Provide the (X, Y) coordinate of the cell's center where the given text is located.  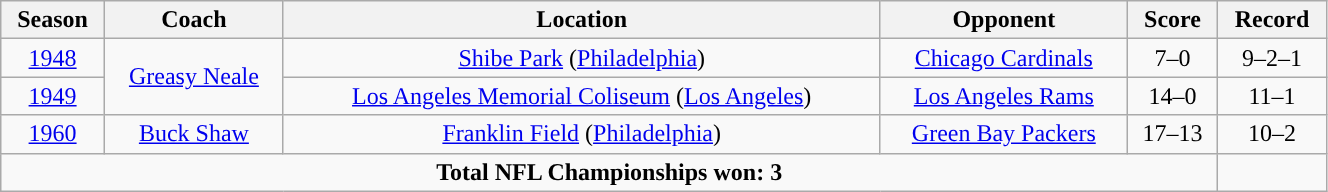
Location (582, 20)
1960 (53, 134)
Score (1172, 20)
Coach (194, 20)
11–1 (1272, 96)
17–13 (1172, 134)
10–2 (1272, 134)
Buck Shaw (194, 134)
9–2–1 (1272, 58)
Opponent (1004, 20)
Los Angeles Memorial Coliseum (Los Angeles) (582, 96)
Los Angeles Rams (1004, 96)
1949 (53, 96)
Record (1272, 20)
14–0 (1172, 96)
Chicago Cardinals (1004, 58)
Season (53, 20)
1948 (53, 58)
Franklin Field (Philadelphia) (582, 134)
Greasy Neale (194, 77)
7–0 (1172, 58)
Total NFL Championships won: 3 (610, 172)
Green Bay Packers (1004, 134)
Shibe Park (Philadelphia) (582, 58)
